Scan for the cell matching the given text and deliver its [X, Y] coordinate at center. 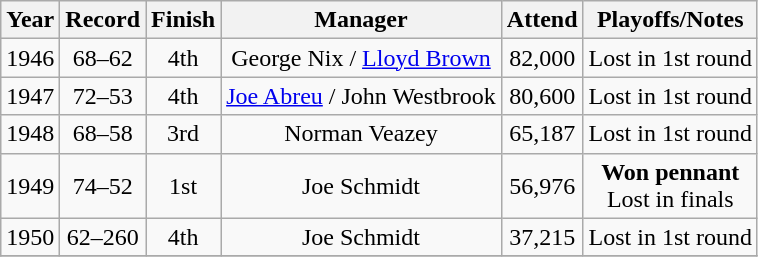
1950 [30, 237]
Won pennantLost in finals [670, 186]
72–53 [103, 96]
74–52 [103, 186]
68–58 [103, 134]
Joe Abreu / John Westbrook [362, 96]
65,187 [542, 134]
1st [184, 186]
1949 [30, 186]
68–62 [103, 58]
80,600 [542, 96]
Attend [542, 20]
Year [30, 20]
1948 [30, 134]
Manager [362, 20]
56,976 [542, 186]
3rd [184, 134]
1946 [30, 58]
62–260 [103, 237]
Norman Veazey [362, 134]
82,000 [542, 58]
Finish [184, 20]
1947 [30, 96]
George Nix / Lloyd Brown [362, 58]
Record [103, 20]
Playoffs/Notes [670, 20]
37,215 [542, 237]
